Search for the cell housing the specified text and yield its [X, Y] center coordinate. 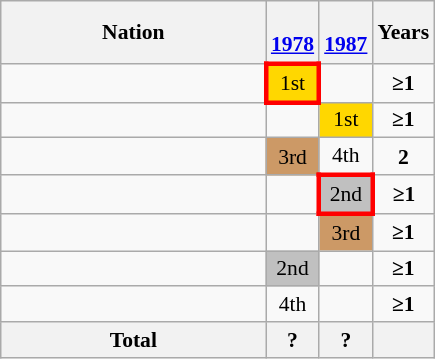
Total [134, 340]
Years [403, 32]
Nation [134, 32]
2 [403, 156]
1978 [292, 32]
1987 [346, 32]
